Return the [x, y] coordinate for the center point of the cell that contains the specified text.  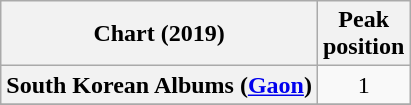
Peakposition [363, 34]
1 [363, 85]
South Korean Albums (Gaon) [160, 85]
Chart (2019) [160, 34]
